Return (x, y) of the center of cell containing provided text 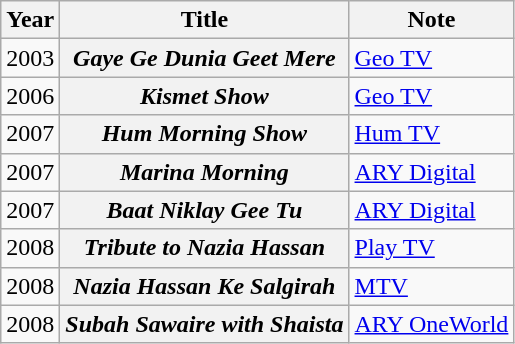
Nazia Hassan Ke Salgirah (204, 286)
Hum TV (432, 134)
Tribute to Nazia Hassan (204, 248)
Subah Sawaire with Shaista (204, 324)
Year (30, 20)
Marina Morning (204, 172)
ARY OneWorld (432, 324)
2003 (30, 58)
Note (432, 20)
MTV (432, 286)
Hum Morning Show (204, 134)
Baat Niklay Gee Tu (204, 210)
Gaye Ge Dunia Geet Mere (204, 58)
2006 (30, 96)
Kismet Show (204, 96)
Title (204, 20)
Play TV (432, 248)
